Detect which cell encompasses the target text, then output its (x, y) center coordinate. 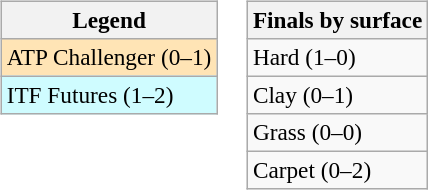
Finals by surface (337, 20)
ATP Challenger (0–1) (108, 57)
Hard (1–0) (337, 57)
Legend (108, 20)
Clay (0–1) (337, 95)
Grass (0–0) (337, 133)
ITF Futures (1–2) (108, 95)
Carpet (0–2) (337, 171)
